Return (X, Y) of the center of cell containing provided text 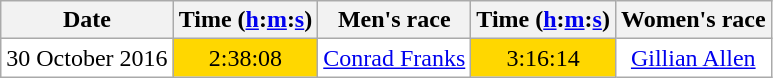
Date (87, 20)
Men's race (394, 20)
2:38:08 (246, 58)
3:16:14 (544, 58)
Gillian Allen (693, 58)
Conrad Franks (394, 58)
30 October 2016 (87, 58)
Women's race (693, 20)
